Detect which cell encompasses the target text, then output its (x, y) center coordinate. 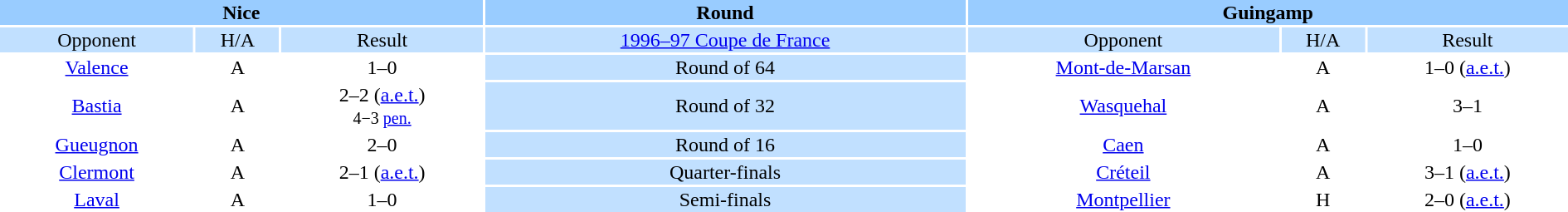
Round of 64 (725, 67)
Wasquehal (1123, 106)
Round of 16 (725, 145)
Laval (96, 200)
3–1 (a.e.t.) (1468, 172)
Créteil (1123, 172)
Gueugnon (96, 145)
Caen (1123, 145)
Nice (241, 12)
Semi-finals (725, 200)
Quarter-finals (725, 172)
Round (725, 12)
Mont-de-Marsan (1123, 67)
1996–97 Coupe de France (725, 40)
Bastia (96, 106)
Valence (96, 67)
Clermont (96, 172)
Round of 32 (725, 106)
Guingamp (1268, 12)
2–0 (382, 145)
Montpellier (1123, 200)
2–0 (a.e.t.) (1468, 200)
1–0 (a.e.t.) (1468, 67)
2–2 (a.e.t.) 4−3 pen. (382, 106)
3–1 (1468, 106)
2–1 (a.e.t.) (382, 172)
H (1322, 200)
